Return [x, y] of the center of cell containing provided text 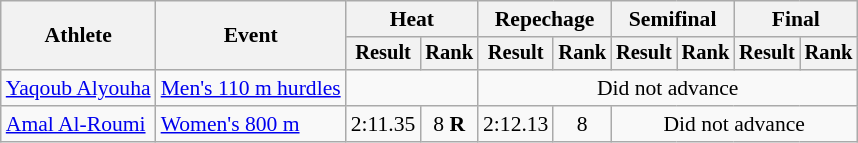
Women's 800 m [251, 124]
Men's 110 m hurdles [251, 88]
Athlete [78, 36]
2:12.13 [516, 124]
Final [796, 19]
Semifinal [672, 19]
Yaqoub Alyouha [78, 88]
8 R [449, 124]
Event [251, 36]
Heat [412, 19]
Amal Al-Roumi [78, 124]
8 [582, 124]
2:11.35 [384, 124]
Repechage [544, 19]
